Search for the cell housing the specified text and yield its [X, Y] center coordinate. 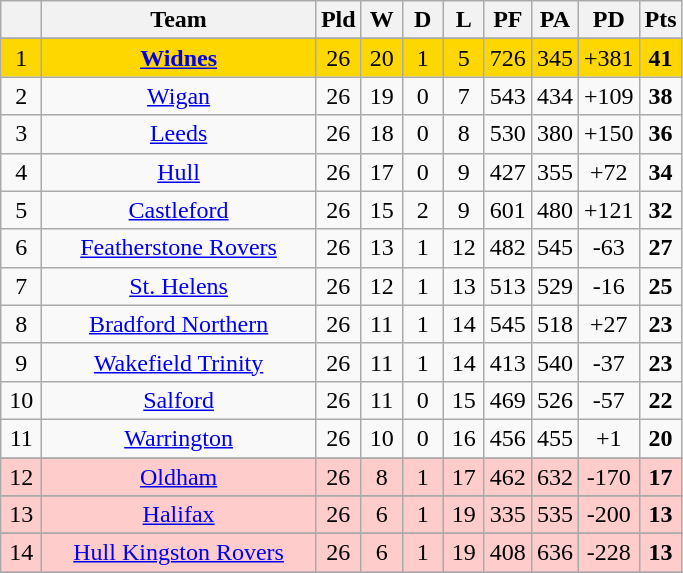
-16 [608, 286]
Oldham [179, 477]
455 [554, 438]
+121 [608, 210]
Widnes [179, 58]
D [422, 20]
St. Helens [179, 286]
355 [554, 172]
526 [554, 400]
Hull Kingston Rovers [179, 553]
530 [508, 134]
726 [508, 58]
462 [508, 477]
Warrington [179, 438]
480 [554, 210]
PF [508, 20]
25 [660, 286]
513 [508, 286]
34 [660, 172]
601 [508, 210]
-37 [608, 362]
+72 [608, 172]
+1 [608, 438]
-57 [608, 400]
3 [22, 134]
345 [554, 58]
-200 [608, 515]
Bradford Northern [179, 324]
380 [554, 134]
+150 [608, 134]
Wakefield Trinity [179, 362]
434 [554, 96]
PD [608, 20]
PA [554, 20]
+109 [608, 96]
427 [508, 172]
-170 [608, 477]
482 [508, 248]
408 [508, 553]
18 [382, 134]
36 [660, 134]
Pld [338, 20]
41 [660, 58]
Pts [660, 20]
L [464, 20]
16 [464, 438]
632 [554, 477]
-63 [608, 248]
32 [660, 210]
Salford [179, 400]
Leeds [179, 134]
Castleford [179, 210]
Wigan [179, 96]
636 [554, 553]
Hull [179, 172]
469 [508, 400]
W [382, 20]
4 [22, 172]
535 [554, 515]
Featherstone Rovers [179, 248]
27 [660, 248]
+27 [608, 324]
22 [660, 400]
543 [508, 96]
540 [554, 362]
-228 [608, 553]
413 [508, 362]
Halifax [179, 515]
456 [508, 438]
518 [554, 324]
335 [508, 515]
+381 [608, 58]
529 [554, 286]
Team [179, 20]
38 [660, 96]
